Extract the (x, y) coordinate from the center of the cell holding the provided text.  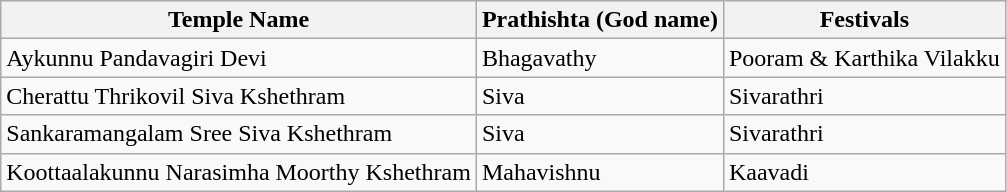
Mahavishnu (600, 172)
Sankaramangalam Sree Siva Kshethram (239, 134)
Pooram & Karthika Vilakku (864, 58)
Kaavadi (864, 172)
Prathishta (God name) (600, 20)
Cherattu Thrikovil Siva Kshethram (239, 96)
Festivals (864, 20)
Bhagavathy (600, 58)
Aykunnu Pandavagiri Devi (239, 58)
Temple Name (239, 20)
Koottaalakunnu Narasimha Moorthy Kshethram (239, 172)
